Determine the [x, y] coordinate at the center of the cell enclosing the given text.  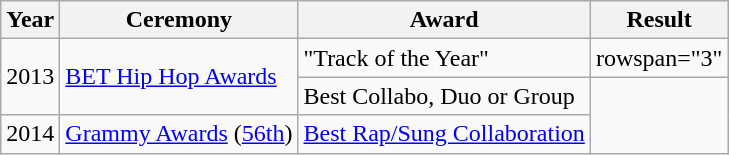
BET Hip Hop Awards [179, 77]
Result [659, 20]
rowspan="3" [659, 58]
Best Rap/Sung Collaboration [444, 134]
"Track of the Year" [444, 58]
2014 [30, 134]
Ceremony [179, 20]
Grammy Awards (56th) [179, 134]
Best Collabo, Duo or Group [444, 96]
2013 [30, 77]
Year [30, 20]
Award [444, 20]
